Return the [x, y] coordinate for the center point of the cell that contains the specified text.  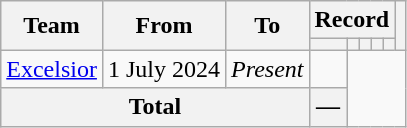
Total [155, 107]
1 July 2024 [164, 69]
Team [52, 26]
Present [268, 69]
Record [352, 20]
Excelsior [52, 69]
— [328, 107]
From [164, 26]
To [268, 26]
